Locate the cell with the specified text and output its [x, y] center coordinate. 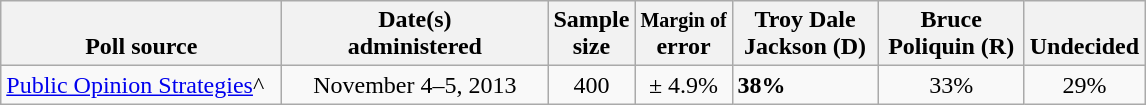
29% [1084, 85]
BrucePoliquin (R) [951, 34]
Samplesize [592, 34]
400 [592, 85]
38% [805, 85]
Date(s)administered [415, 34]
Margin oferror [684, 34]
November 4–5, 2013 [415, 85]
± 4.9% [684, 85]
Undecided [1084, 34]
Public Opinion Strategies^ [142, 85]
Poll source [142, 34]
Troy DaleJackson (D) [805, 34]
33% [951, 85]
